Extract the [x, y] coordinate from the center of the cell holding the provided text.  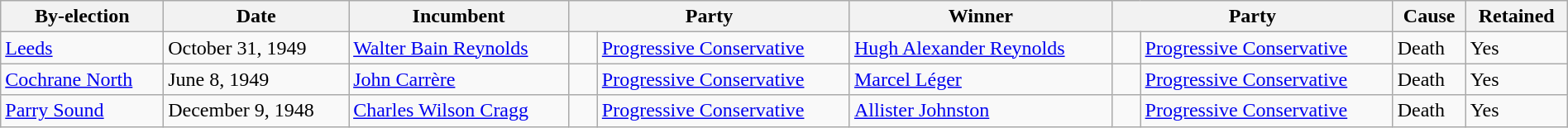
Cochrane North [83, 79]
Leeds [83, 48]
December 9, 1948 [256, 111]
Charles Wilson Cragg [459, 111]
Retained [1517, 17]
John Carrère [459, 79]
Marcel Léger [981, 79]
Walter Bain Reynolds [459, 48]
Winner [981, 17]
By-election [83, 17]
Cause [1429, 17]
June 8, 1949 [256, 79]
Hugh Alexander Reynolds [981, 48]
Incumbent [459, 17]
Parry Sound [83, 111]
October 31, 1949 [256, 48]
Date [256, 17]
Allister Johnston [981, 111]
